Scan for the cell matching the given text and deliver its [X, Y] coordinate at center. 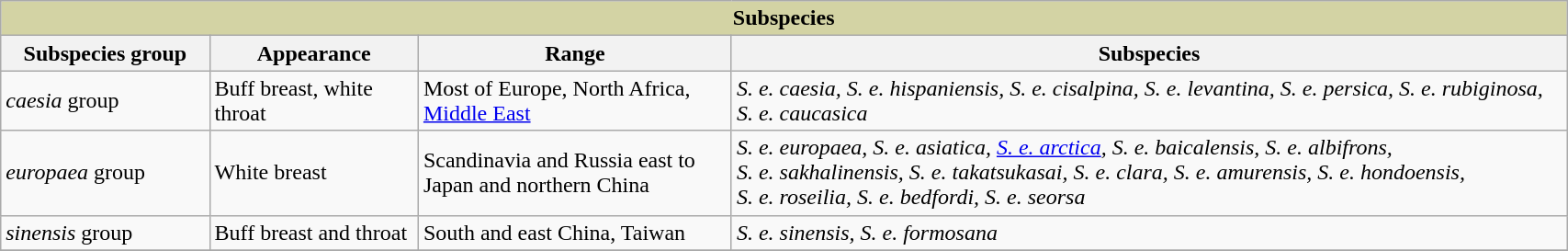
Buff breast, white throat [314, 101]
Buff breast and throat [314, 233]
S. e. sinensis, S. e. formosana [1148, 233]
Range [575, 53]
Most of Europe, North Africa, Middle East [575, 101]
S. e. caesia, S. e. hispaniensis, S. e. cisalpina, S. e. levantina, S. e. persica, S. e. rubiginosa, S. e. caucasica [1148, 101]
caesia group [105, 101]
Appearance [314, 53]
Scandinavia and Russia east to Japan and northern China [575, 173]
sinensis group [105, 233]
europaea group [105, 173]
White breast [314, 173]
South and east China, Taiwan [575, 233]
Subspecies group [105, 53]
